Return [x, y] of the center of cell containing provided text 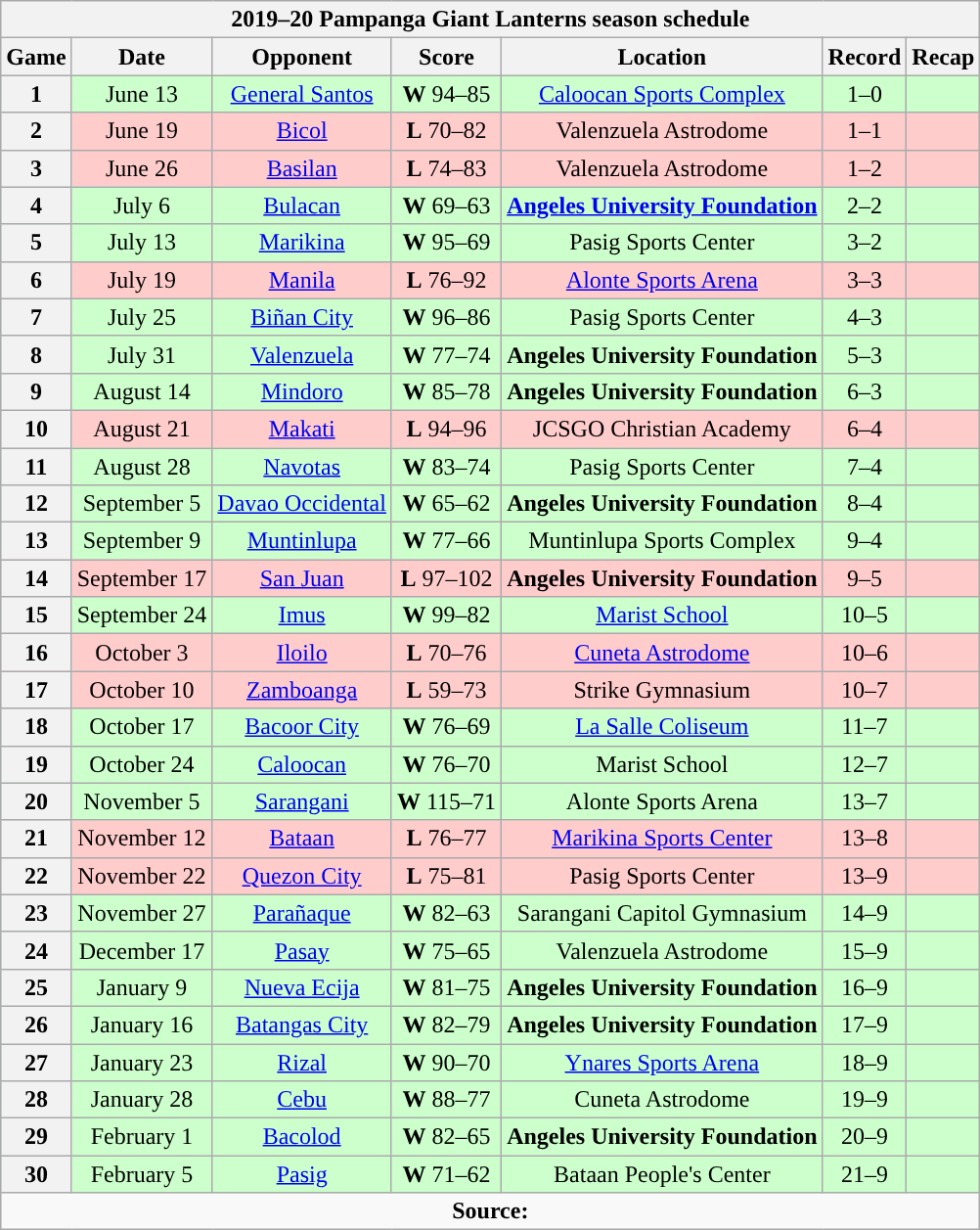
L 74–83 [446, 168]
19–9 [865, 1100]
Strike Gymnasium [662, 690]
1–0 [865, 94]
12 [36, 504]
11 [36, 467]
Ynares Sports Arena [662, 1062]
Marikina Sports Center [662, 839]
October 17 [142, 727]
July 13 [142, 243]
Muntinlupa [302, 541]
Pasig [302, 1174]
Recap [943, 57]
Game [36, 57]
5–3 [865, 354]
July 19 [142, 280]
W 75–65 [446, 950]
Pasay [302, 950]
W 99–82 [446, 615]
3–3 [865, 280]
August 28 [142, 467]
5 [36, 243]
W 65–62 [446, 504]
W 76–70 [446, 764]
October 3 [142, 653]
November 5 [142, 801]
July 31 [142, 354]
27 [36, 1062]
8 [36, 354]
July 6 [142, 205]
Iloilo [302, 653]
14 [36, 578]
3–2 [865, 243]
2019–20 Pampanga Giant Lanterns season schedule [491, 20]
13–7 [865, 801]
6 [36, 280]
L 76–92 [446, 280]
W 85–78 [446, 391]
Bacolod [302, 1137]
2–2 [865, 205]
Zamboanga [302, 690]
L 75–81 [446, 876]
23 [36, 913]
10–6 [865, 653]
Quezon City [302, 876]
Muntinlupa Sports Complex [662, 541]
9–4 [865, 541]
San Juan [302, 578]
L 97–102 [446, 578]
June 13 [142, 94]
W 77–66 [446, 541]
W 69–63 [446, 205]
September 24 [142, 615]
L 76–77 [446, 839]
9–5 [865, 578]
7 [36, 317]
W 94–85 [446, 94]
Sarangani [302, 801]
October 10 [142, 690]
Bulacan [302, 205]
13–8 [865, 839]
January 16 [142, 1025]
W 82–63 [446, 913]
Date [142, 57]
16 [36, 653]
Marikina [302, 243]
W 115–71 [446, 801]
4 [36, 205]
Biñan City [302, 317]
16–9 [865, 987]
12–7 [865, 764]
November 22 [142, 876]
Batangas City [302, 1025]
11–7 [865, 727]
W 81–75 [446, 987]
18 [36, 727]
2 [36, 131]
Rizal [302, 1062]
Bacoor City [302, 727]
W 95–69 [446, 243]
Makati [302, 429]
28 [36, 1100]
Source: [491, 1211]
W 96–86 [446, 317]
7–4 [865, 467]
25 [36, 987]
W 71–62 [446, 1174]
June 19 [142, 131]
February 5 [142, 1174]
21 [36, 839]
July 25 [142, 317]
L 94–96 [446, 429]
W 82–65 [446, 1137]
Bicol [302, 131]
19 [36, 764]
Opponent [302, 57]
W 76–69 [446, 727]
Caloocan Sports Complex [662, 94]
1–2 [865, 168]
14–9 [865, 913]
Imus [302, 615]
15–9 [865, 950]
August 21 [142, 429]
17–9 [865, 1025]
26 [36, 1025]
3 [36, 168]
Cebu [302, 1100]
December 17 [142, 950]
6–4 [865, 429]
13–9 [865, 876]
15 [36, 615]
Location [662, 57]
W 83–74 [446, 467]
W 88–77 [446, 1100]
1 [36, 94]
January 23 [142, 1062]
Nueva Ecija [302, 987]
18–9 [865, 1062]
8–4 [865, 504]
Basilan [302, 168]
Score [446, 57]
20–9 [865, 1137]
JCSGO Christian Academy [662, 429]
Parañaque [302, 913]
30 [36, 1174]
November 27 [142, 913]
Bataan [302, 839]
17 [36, 690]
24 [36, 950]
20 [36, 801]
January 28 [142, 1100]
W 90–70 [446, 1062]
November 12 [142, 839]
Caloocan [302, 764]
Bataan People's Center [662, 1174]
Record [865, 57]
13 [36, 541]
21–9 [865, 1174]
22 [36, 876]
September 17 [142, 578]
4–3 [865, 317]
June 26 [142, 168]
10–7 [865, 690]
January 9 [142, 987]
Navotas [302, 467]
August 14 [142, 391]
L 59–73 [446, 690]
L 70–82 [446, 131]
W 82–79 [446, 1025]
February 1 [142, 1137]
W 77–74 [446, 354]
Mindoro [302, 391]
10–5 [865, 615]
La Salle Coliseum [662, 727]
1–1 [865, 131]
6–3 [865, 391]
9 [36, 391]
Sarangani Capitol Gymnasium [662, 913]
10 [36, 429]
Valenzuela [302, 354]
General Santos [302, 94]
October 24 [142, 764]
29 [36, 1137]
Manila [302, 280]
Davao Occidental [302, 504]
September 9 [142, 541]
September 5 [142, 504]
L 70–76 [446, 653]
